Detect which cell encompasses the target text, then output its (x, y) center coordinate. 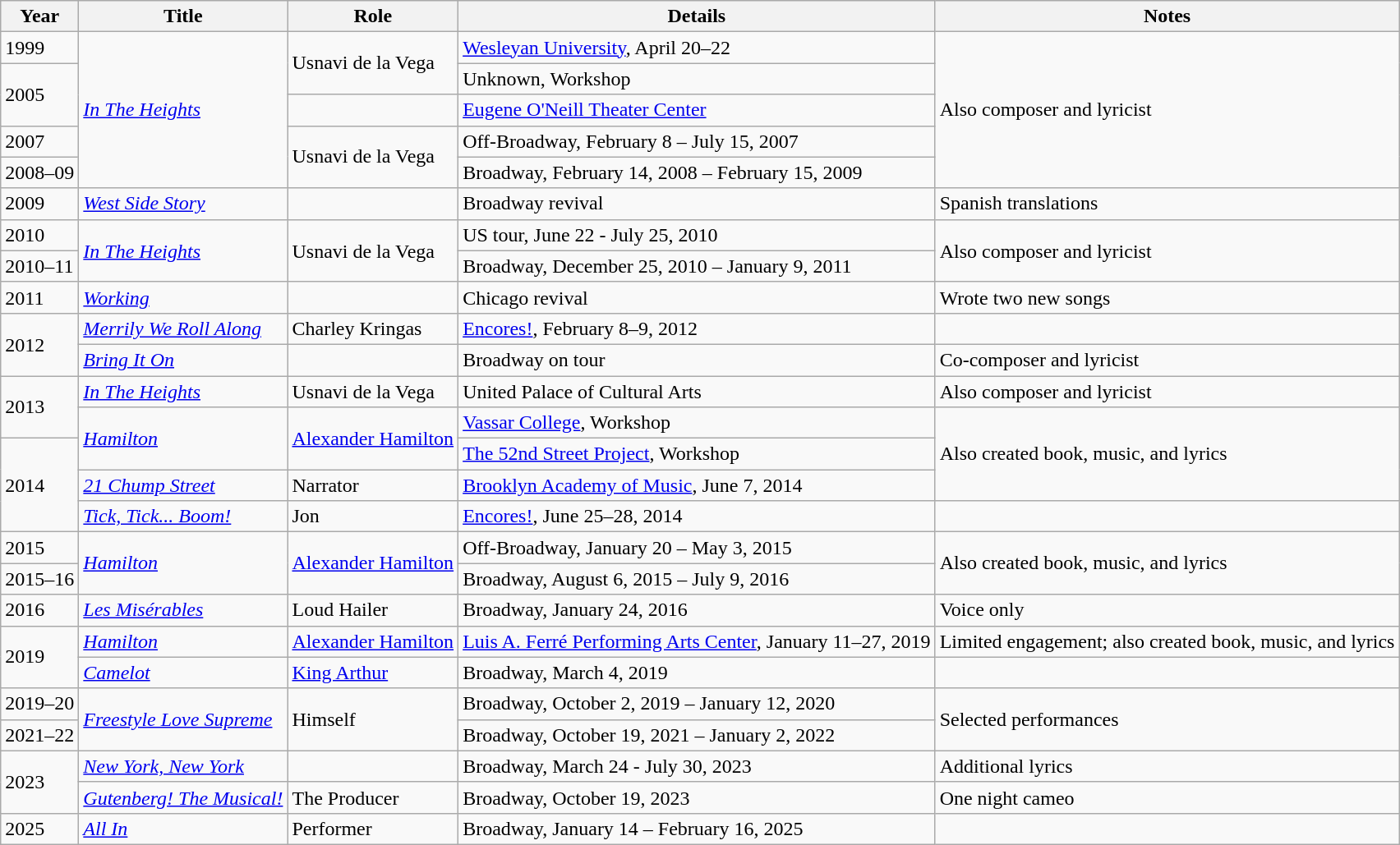
2015 (39, 548)
2008–09 (39, 172)
1999 (39, 48)
Broadway revival (697, 204)
2014 (39, 485)
One night cameo (1167, 797)
Broadway, October 19, 2021 – January 2, 2022 (697, 735)
Charley Kringas (373, 328)
2011 (39, 297)
2023 (39, 782)
2005 (39, 94)
Broadway, March 4, 2019 (697, 673)
United Palace of Cultural Arts (697, 392)
Wrote two new songs (1167, 297)
Eugene O'Neill Theater Center (697, 110)
Encores!, February 8–9, 2012 (697, 328)
Chicago revival (697, 297)
2015–16 (39, 579)
Merrily We Roll Along (183, 328)
21 Chump Street (183, 485)
Vassar College, Workshop (697, 423)
Year (39, 16)
West Side Story (183, 204)
2007 (39, 141)
New York, New York (183, 766)
Spanish translations (1167, 204)
The 52nd Street Project, Workshop (697, 454)
US tour, June 22 - July 25, 2010 (697, 235)
Brooklyn Academy of Music, June 7, 2014 (697, 485)
2012 (39, 344)
Broadway, October 19, 2023 (697, 797)
2019 (39, 657)
Broadway, October 2, 2019 – January 12, 2020 (697, 704)
Voice only (1167, 610)
Tick, Tick... Boom! (183, 517)
Unknown, Workshop (697, 79)
Broadway, February 14, 2008 – February 15, 2009 (697, 172)
Freestyle Love Supreme (183, 719)
All In (183, 829)
2013 (39, 407)
Performer (373, 829)
2010 (39, 235)
Encores!, June 25–28, 2014 (697, 517)
Broadway on tour (697, 360)
Broadway, March 24 - July 30, 2023 (697, 766)
Role (373, 16)
Selected performances (1167, 719)
Details (697, 16)
2009 (39, 204)
Camelot (183, 673)
Co-composer and lyricist (1167, 360)
2021–22 (39, 735)
Off-Broadway, January 20 – May 3, 2015 (697, 548)
Broadway, December 25, 2010 – January 9, 2011 (697, 266)
Wesleyan University, April 20–22 (697, 48)
Notes (1167, 16)
Title (183, 16)
Narrator (373, 485)
Les Misérables (183, 610)
Off-Broadway, February 8 – July 15, 2007 (697, 141)
The Producer (373, 797)
Working (183, 297)
Jon (373, 517)
Luis A. Ferré Performing Arts Center, January 11–27, 2019 (697, 641)
Himself (373, 719)
2016 (39, 610)
2010–11 (39, 266)
Broadway, January 24, 2016 (697, 610)
Additional lyrics (1167, 766)
Broadway, January 14 – February 16, 2025 (697, 829)
Gutenberg! The Musical! (183, 797)
Limited engagement; also created book, music, and lyrics (1167, 641)
2019–20 (39, 704)
Broadway, August 6, 2015 – July 9, 2016 (697, 579)
King Arthur (373, 673)
Loud Hailer (373, 610)
2025 (39, 829)
Bring It On (183, 360)
